Search for the cell housing the specified text and yield its [X, Y] center coordinate. 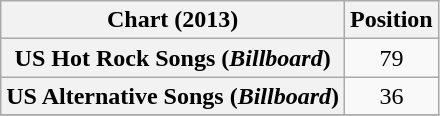
36 [392, 96]
US Alternative Songs (Billboard) [173, 96]
Position [392, 20]
Chart (2013) [173, 20]
US Hot Rock Songs (Billboard) [173, 58]
79 [392, 58]
